Determine the (x, y) coordinate at the center of the cell enclosing the given text.  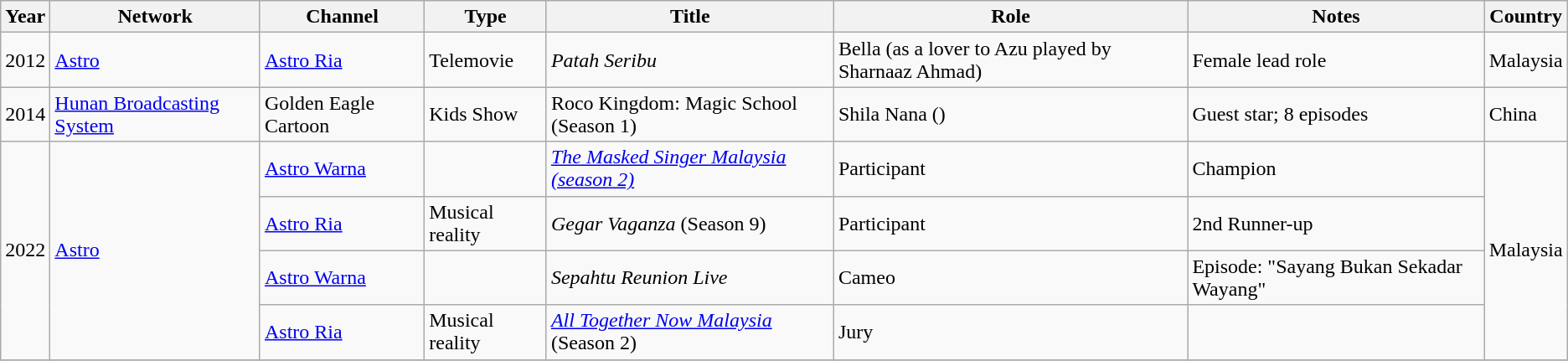
Gegar Vaganza (Season 9) (690, 223)
Guest star; 8 episodes (1336, 114)
Champion (1336, 169)
The Masked Singer Malaysia (season 2) (690, 169)
China (1526, 114)
Type (486, 17)
Jury (1010, 332)
Cameo (1010, 278)
Golden Eagle Cartoon (342, 114)
Country (1526, 17)
Kids Show (486, 114)
Title (690, 17)
2022 (25, 250)
Shila Nana () (1010, 114)
Female lead role (1336, 60)
2014 (25, 114)
All Together Now Malaysia (Season 2) (690, 332)
Role (1010, 17)
Episode: "Sayang Bukan Sekadar Wayang" (1336, 278)
Bella (as a lover to Azu played by Sharnaaz Ahmad) (1010, 60)
Hunan Broadcasting System (156, 114)
2nd Runner-up (1336, 223)
Patah Seribu (690, 60)
2012 (25, 60)
Telemovie (486, 60)
Year (25, 17)
Channel (342, 17)
Sepahtu Reunion Live (690, 278)
Roco Kingdom: Magic School (Season 1) (690, 114)
Notes (1336, 17)
Network (156, 17)
